Search for the cell housing the specified text and yield its (x, y) center coordinate. 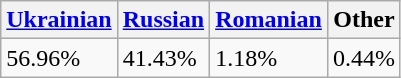
Romanian (269, 20)
Other (364, 20)
0.44% (364, 58)
41.43% (163, 58)
Russian (163, 20)
1.18% (269, 58)
Ukrainian (59, 20)
56.96% (59, 58)
